Find where the given text appears and provide that cell's center as [X, Y] coordinate. 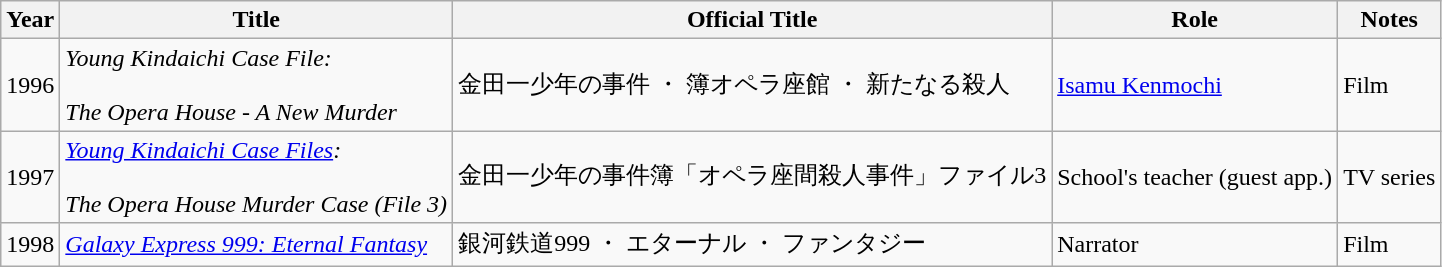
1997 [30, 177]
Narrator [1195, 244]
Isamu Kenmochi [1195, 85]
Official Title [752, 20]
Role [1195, 20]
TV series [1390, 177]
Title [256, 20]
Notes [1390, 20]
金田一少年の事件 ・ 簿オペラ座館 ・ 新たなる殺人 [752, 85]
銀河鉄道999 ・ エターナル ・ ファンタジー [752, 244]
Year [30, 20]
Galaxy Express 999: Eternal Fantasy [256, 244]
School's teacher (guest app.) [1195, 177]
Young Kindaichi Case Files:The Opera House Murder Case (File 3) [256, 177]
Young Kindaichi Case File:The Opera House - A New Murder [256, 85]
1998 [30, 244]
1996 [30, 85]
金田一少年の事件簿「オペラ座間殺人事件」ファイル3 [752, 177]
